Pinpoint the cell where the given text exists, returning its [X, Y] midpoint coordinate. 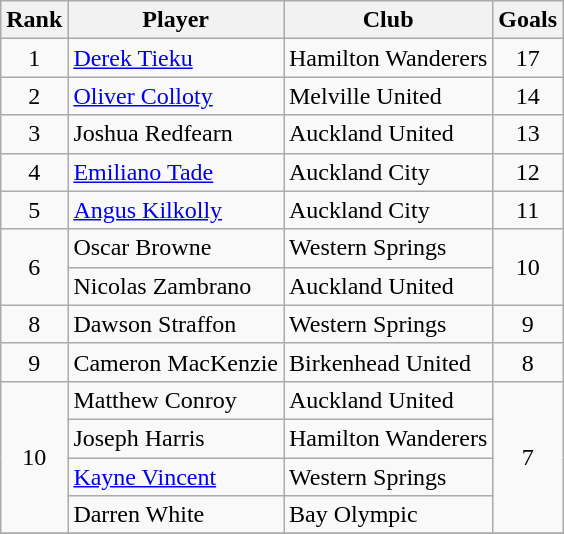
1 [34, 58]
7 [528, 457]
11 [528, 210]
Rank [34, 20]
Oliver Colloty [176, 96]
Goals [528, 20]
Player [176, 20]
Emiliano Tade [176, 172]
3 [34, 134]
Joshua Redfearn [176, 134]
12 [528, 172]
14 [528, 96]
Cameron MacKenzie [176, 362]
Nicolas Zambrano [176, 286]
Oscar Browne [176, 248]
Birkenhead United [388, 362]
6 [34, 267]
Dawson Straffon [176, 324]
Kayne Vincent [176, 477]
Angus Kilkolly [176, 210]
Matthew Conroy [176, 400]
Melville United [388, 96]
Darren White [176, 515]
4 [34, 172]
17 [528, 58]
Derek Tieku [176, 58]
5 [34, 210]
Club [388, 20]
Bay Olympic [388, 515]
Joseph Harris [176, 438]
13 [528, 134]
2 [34, 96]
